Find where the given text appears and provide that cell's center as (x, y) coordinate. 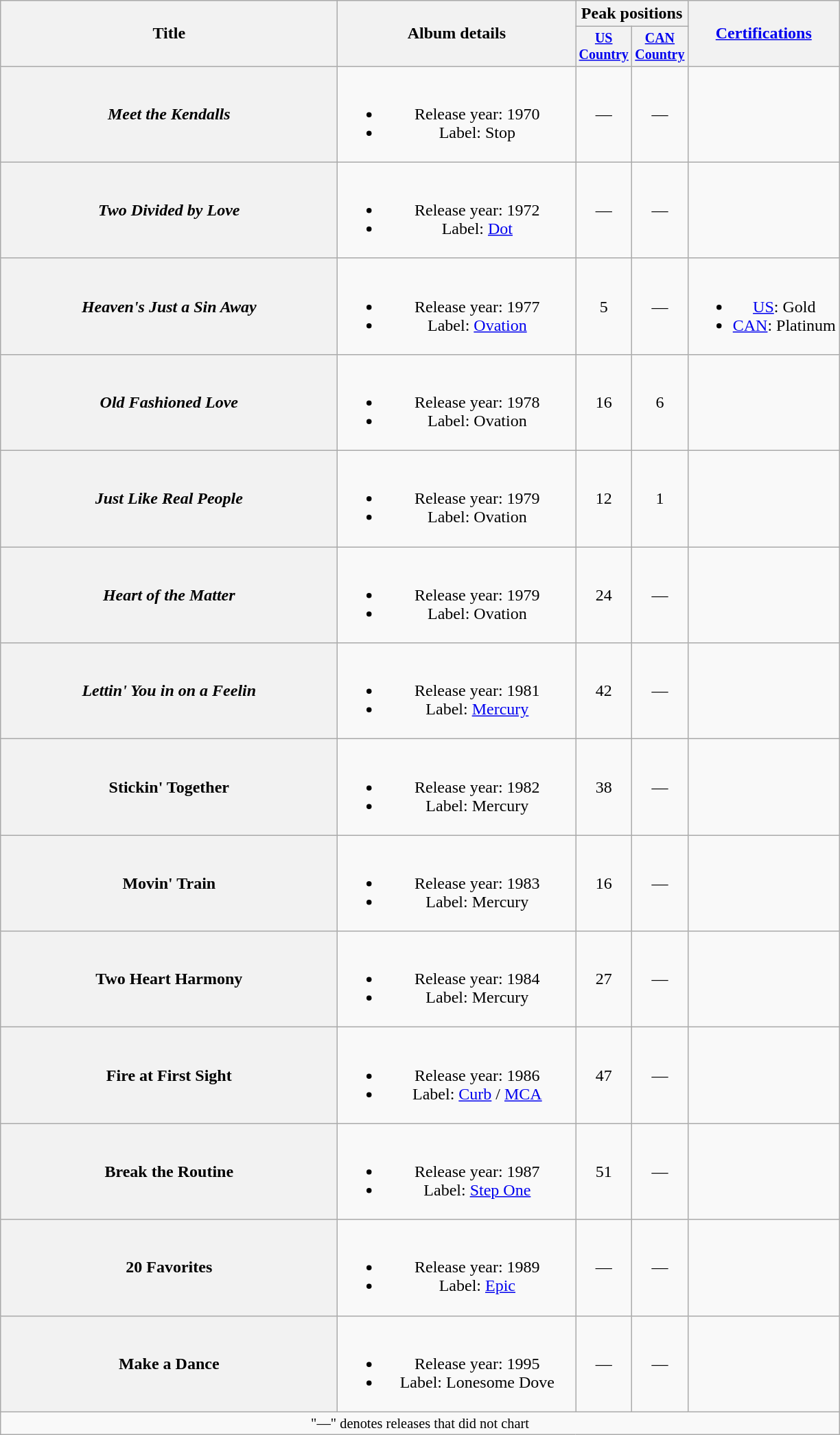
Release year: 1982Label: Mercury (457, 787)
Old Fashioned Love (169, 402)
5 (604, 306)
Certifications (763, 34)
Heart of the Matter (169, 595)
Lettin' You in on a Feelin (169, 691)
42 (604, 691)
US: GoldCAN: Platinum (763, 306)
Album details (457, 34)
Two Heart Harmony (169, 979)
Release year: 1978Label: Ovation (457, 402)
Release year: 1987Label: Step One (457, 1171)
Meet the Kendalls (169, 114)
Two Divided by Love (169, 210)
38 (604, 787)
Release year: 1970Label: Stop (457, 114)
Stickin' Together (169, 787)
47 (604, 1075)
Release year: 1995Label: Lonesome Dove (457, 1364)
CAN Country (660, 47)
Release year: 1986Label: Curb / MCA (457, 1075)
Release year: 1984Label: Mercury (457, 979)
Release year: 1977Label: Ovation (457, 306)
51 (604, 1171)
Release year: 1981Label: Mercury (457, 691)
Release year: 1983Label: Mercury (457, 883)
Break the Routine (169, 1171)
Release year: 1989Label: Epic (457, 1268)
Peak positions (631, 14)
"—" denotes releases that did not chart (420, 1423)
27 (604, 979)
24 (604, 595)
US Country (604, 47)
Movin' Train (169, 883)
12 (604, 499)
Title (169, 34)
Heaven's Just a Sin Away (169, 306)
20 Favorites (169, 1268)
1 (660, 499)
Just Like Real People (169, 499)
Fire at First Sight (169, 1075)
Make a Dance (169, 1364)
Release year: 1972Label: Dot (457, 210)
6 (660, 402)
